Extract the (x, y) coordinate from the center of the cell holding the provided text.  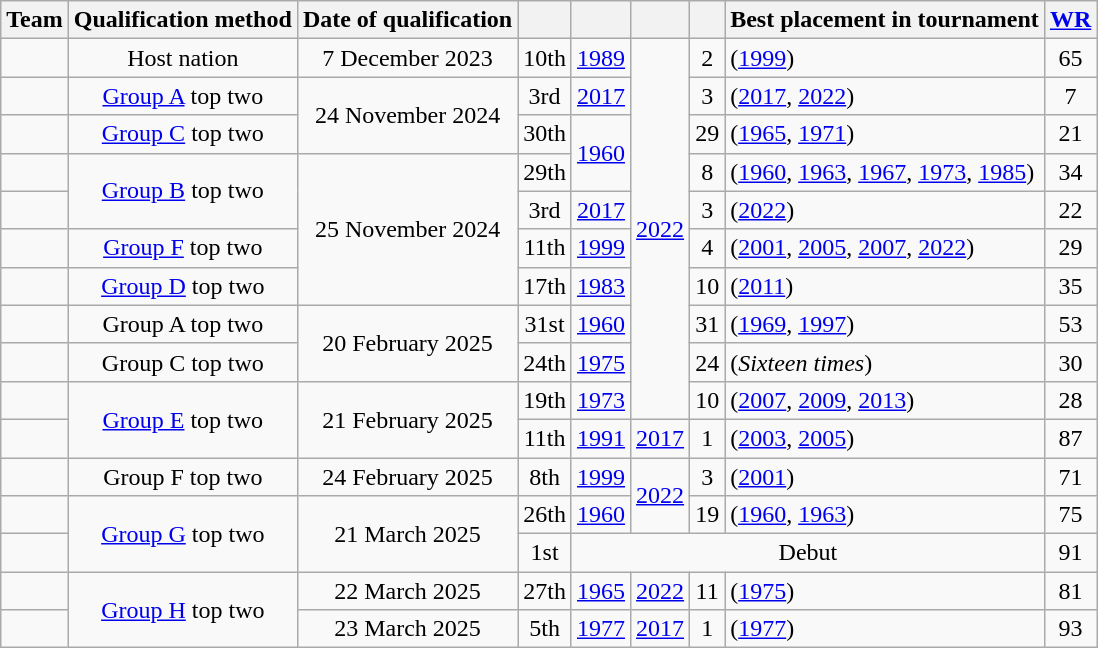
30 (1070, 362)
Group B top two (182, 191)
Qualification method (182, 20)
25 November 2024 (407, 229)
(1965, 1971) (885, 134)
19th (545, 400)
24 February 2025 (407, 477)
20 February 2025 (407, 343)
81 (1070, 591)
22 (1070, 210)
2 (708, 58)
(2007, 2009, 2013) (885, 400)
75 (1070, 515)
30th (545, 134)
4 (708, 248)
65 (1070, 58)
(2022) (885, 210)
WR (1070, 20)
1991 (600, 438)
26th (545, 515)
93 (1070, 629)
34 (1070, 172)
22 March 2025 (407, 591)
(1960, 1963) (885, 515)
(Sixteen times) (885, 362)
(2003, 2005) (885, 438)
Best placement in tournament (885, 20)
35 (1070, 286)
1989 (600, 58)
Group G top two (182, 534)
1965 (600, 591)
31st (545, 324)
Group H top two (182, 610)
21 March 2025 (407, 534)
1977 (600, 629)
(1977) (885, 629)
(1975) (885, 591)
29th (545, 172)
17th (545, 286)
11 (708, 591)
(2017, 2022) (885, 96)
8th (545, 477)
21 (1070, 134)
1973 (600, 400)
31 (708, 324)
Team (35, 20)
1983 (600, 286)
53 (1070, 324)
Debut (808, 553)
Group E top two (182, 419)
71 (1070, 477)
21 February 2025 (407, 419)
(2001) (885, 477)
(2001, 2005, 2007, 2022) (885, 248)
(2011) (885, 286)
19 (708, 515)
Group D top two (182, 286)
7 December 2023 (407, 58)
24 (708, 362)
5th (545, 629)
7 (1070, 96)
Host nation (182, 58)
(1960, 1963, 1967, 1973, 1985) (885, 172)
10th (545, 58)
87 (1070, 438)
1975 (600, 362)
91 (1070, 553)
(1999) (885, 58)
24th (545, 362)
27th (545, 591)
24 November 2024 (407, 115)
23 March 2025 (407, 629)
1st (545, 553)
28 (1070, 400)
8 (708, 172)
(1969, 1997) (885, 324)
Date of qualification (407, 20)
